Return the [x, y] coordinate for the center point of the cell that contains the specified text.  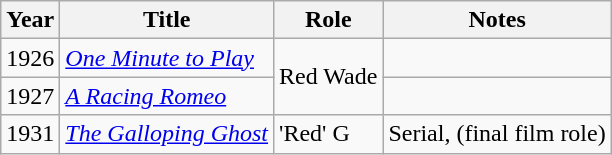
1927 [30, 96]
1926 [30, 58]
'Red' G [328, 134]
Year [30, 20]
The Galloping Ghost [167, 134]
1931 [30, 134]
Red Wade [328, 77]
Serial, (final film role) [497, 134]
Title [167, 20]
Role [328, 20]
Notes [497, 20]
One Minute to Play [167, 58]
A Racing Romeo [167, 96]
